Determine the [x, y] coordinate at the center of the cell enclosing the given text.  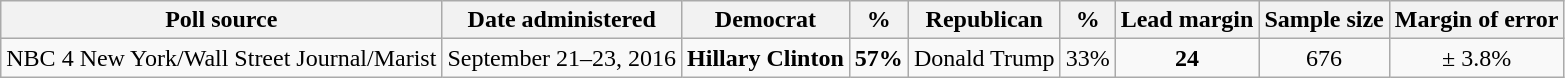
Margin of error [1476, 20]
September 21–23, 2016 [562, 58]
Democrat [766, 20]
33% [1088, 58]
Sample size [1324, 20]
Republican [984, 20]
Donald Trump [984, 58]
NBC 4 New York/Wall Street Journal/Marist [222, 58]
Lead margin [1187, 20]
24 [1187, 58]
57% [878, 58]
Poll source [222, 20]
Date administered [562, 20]
676 [1324, 58]
± 3.8% [1476, 58]
Hillary Clinton [766, 58]
